Output the [X, Y] coordinate of the center of the cell containing the given text.  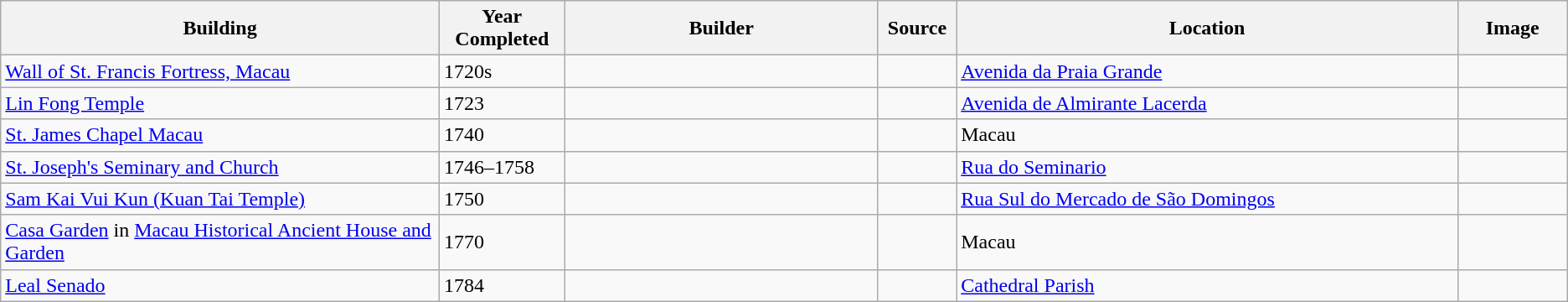
Builder [721, 29]
Avenida da Praia Grande [1208, 71]
1750 [502, 199]
1723 [502, 103]
Rua do Seminario [1208, 167]
Building [220, 29]
St. James Chapel Macau [220, 135]
Cathedral Parish [1208, 285]
Avenida de Almirante Lacerda [1208, 103]
1784 [502, 285]
Source [917, 29]
Year Completed [502, 29]
Casa Garden in Macau Historical Ancient House and Garden [220, 242]
1770 [502, 242]
1746–1758 [502, 167]
Leal Senado [220, 285]
Rua Sul do Mercado de São Domingos [1208, 199]
Location [1208, 29]
Image [1513, 29]
1740 [502, 135]
Wall of St. Francis Fortress, Macau [220, 71]
Lin Fong Temple [220, 103]
St. Joseph's Seminary and Church [220, 167]
1720s [502, 71]
Sam Kai Vui Kun (Kuan Tai Temple) [220, 199]
